Determine the (X, Y) coordinate at the center of the cell enclosing the given text.  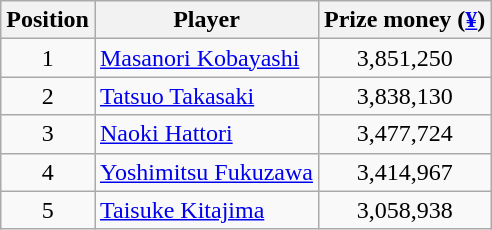
3,838,130 (404, 96)
Tatsuo Takasaki (206, 96)
Player (206, 20)
3,477,724 (404, 134)
3 (48, 134)
Naoki Hattori (206, 134)
Prize money (¥) (404, 20)
1 (48, 58)
3,414,967 (404, 172)
3,058,938 (404, 210)
3,851,250 (404, 58)
5 (48, 210)
2 (48, 96)
Taisuke Kitajima (206, 210)
Masanori Kobayashi (206, 58)
Yoshimitsu Fukuzawa (206, 172)
Position (48, 20)
4 (48, 172)
